Pinpoint the cell where the given text exists, returning its [X, Y] midpoint coordinate. 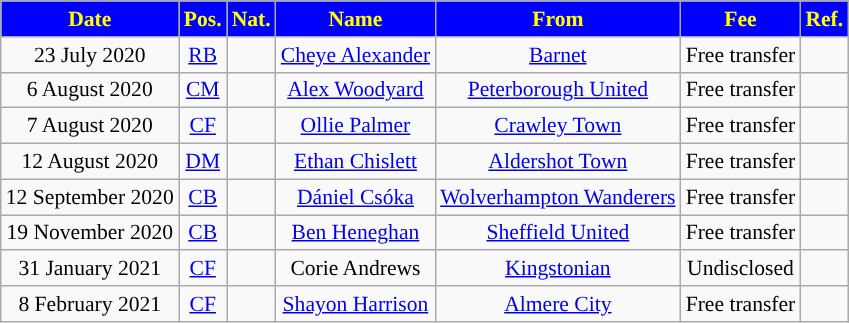
Ethan Chislett [356, 162]
8 February 2021 [90, 304]
Cheye Alexander [356, 55]
From [558, 19]
Alex Woodyard [356, 90]
Ben Heneghan [356, 233]
CM [203, 90]
Date [90, 19]
Nat. [252, 19]
Shayon Harrison [356, 304]
6 August 2020 [90, 90]
Ollie Palmer [356, 126]
Corie Andrews [356, 269]
Barnet [558, 55]
Peterborough United [558, 90]
Wolverhampton Wanderers [558, 197]
RB [203, 55]
19 November 2020 [90, 233]
Ref. [824, 19]
Undisclosed [741, 269]
Name [356, 19]
Pos. [203, 19]
Fee [741, 19]
Sheffield United [558, 233]
Dániel Csóka [356, 197]
12 September 2020 [90, 197]
23 July 2020 [90, 55]
12 August 2020 [90, 162]
31 January 2021 [90, 269]
Aldershot Town [558, 162]
Crawley Town [558, 126]
Almere City [558, 304]
Kingstonian [558, 269]
7 August 2020 [90, 126]
DM [203, 162]
